Identify which cell holds the provided text, then report its [x, y] central coordinate. 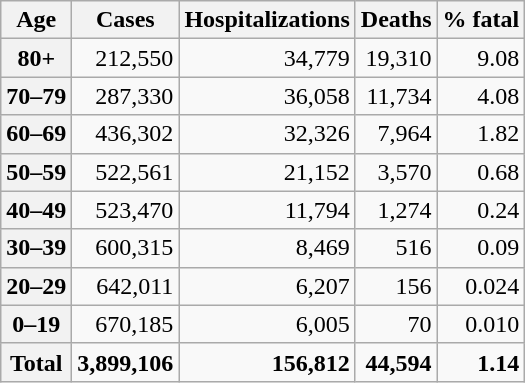
156,812 [267, 362]
0–19 [36, 324]
600,315 [126, 248]
50–59 [36, 172]
3,570 [396, 172]
60–69 [36, 134]
34,779 [267, 58]
1.14 [481, 362]
% fatal [481, 20]
40–49 [36, 210]
7,964 [396, 134]
6,005 [267, 324]
44,594 [396, 362]
6,207 [267, 286]
0.09 [481, 248]
642,011 [126, 286]
11,734 [396, 96]
9.08 [481, 58]
516 [396, 248]
80+ [36, 58]
0.68 [481, 172]
0.24 [481, 210]
36,058 [267, 96]
Hospitalizations [267, 20]
70 [396, 324]
19,310 [396, 58]
287,330 [126, 96]
8,469 [267, 248]
1.82 [481, 134]
0.010 [481, 324]
Deaths [396, 20]
Age [36, 20]
3,899,106 [126, 362]
522,561 [126, 172]
21,152 [267, 172]
670,185 [126, 324]
1,274 [396, 210]
212,550 [126, 58]
Cases [126, 20]
30–39 [36, 248]
0.024 [481, 286]
156 [396, 286]
4.08 [481, 96]
Total [36, 362]
20–29 [36, 286]
436,302 [126, 134]
11,794 [267, 210]
32,326 [267, 134]
523,470 [126, 210]
70–79 [36, 96]
